Determine the (x, y) coordinate at the center of the cell enclosing the given text.  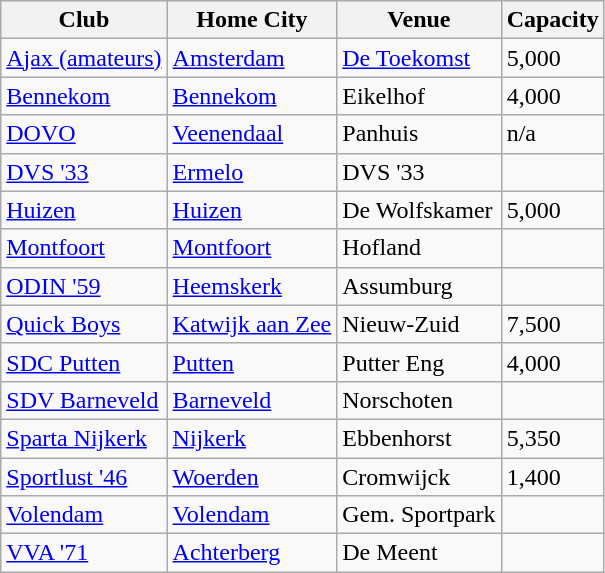
Sportlust '46 (84, 477)
SDC Putten (84, 362)
Ebbenhorst (419, 438)
Quick Boys (84, 324)
Sparta Nijkerk (84, 438)
Eikelhof (419, 96)
Nijkerk (252, 438)
Ajax (amateurs) (84, 58)
SDV Barneveld (84, 400)
Amsterdam (252, 58)
Barneveld (252, 400)
De Toekomst (419, 58)
5,350 (552, 438)
DOVO (84, 134)
Nieuw-Zuid (419, 324)
Ermelo (252, 172)
Panhuis (419, 134)
Assumburg (419, 286)
Venue (419, 20)
Achterberg (252, 553)
Heemskerk (252, 286)
Putter Eng (419, 362)
Gem. Sportpark (419, 515)
ODIN '59 (84, 286)
7,500 (552, 324)
Hofland (419, 248)
Cromwijck (419, 477)
VVA '71 (84, 553)
1,400 (552, 477)
Katwijk aan Zee (252, 324)
Home City (252, 20)
Veenendaal (252, 134)
Woerden (252, 477)
n/a (552, 134)
Norschoten (419, 400)
De Wolfskamer (419, 210)
Club (84, 20)
Capacity (552, 20)
Putten (252, 362)
De Meent (419, 553)
